Scan for the cell matching the given text and deliver its (x, y) coordinate at center. 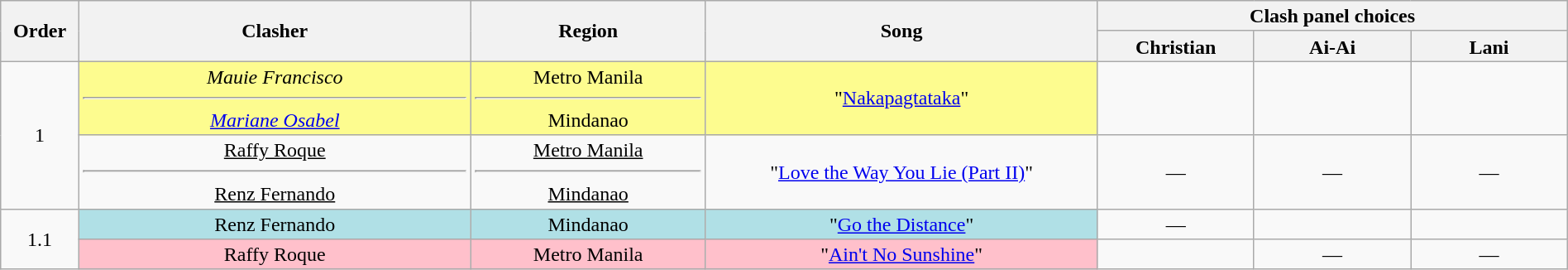
Order (40, 31)
Lani (1489, 46)
Metro Manila (588, 255)
"Ain't No Sunshine" (901, 255)
1 (40, 135)
"Go the Distance" (901, 224)
Clash panel choices (1332, 17)
Renz Fernando (275, 224)
Christian (1176, 46)
Mauie FranciscoMariane Osabel (275, 98)
Raffy RoqueRenz Fernando (275, 172)
"Nakapagtataka" (901, 98)
Clasher (275, 31)
Mindanao (588, 224)
Raffy Roque (275, 255)
Ai-Ai (1331, 46)
"Love the Way You Lie (Part II)" (901, 172)
Song (901, 31)
Region (588, 31)
1.1 (40, 239)
